Return (x, y) of the center of cell containing provided text 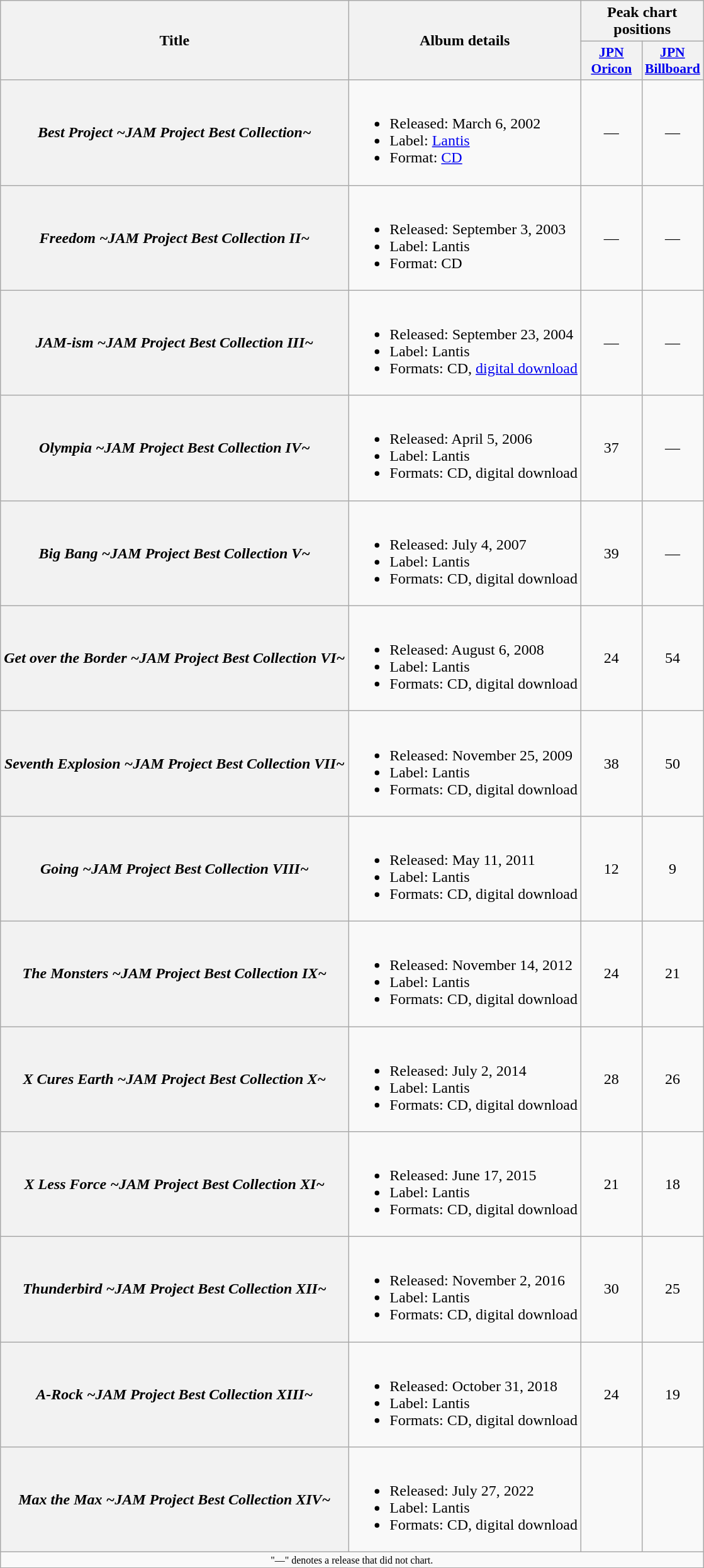
18 (673, 1185)
Released: September 3, 2003Label: LantisFormat: CD (465, 238)
Released: July 2, 2014Label: LantisFormats: CD, digital download (465, 1079)
26 (673, 1079)
Seventh Explosion ~JAM Project Best Collection VII~ (175, 763)
Freedom ~JAM Project Best Collection II~ (175, 238)
Released: March 6, 2002Label: LantisFormat: CD (465, 132)
Released: April 5, 2006Label: LantisFormats: CD, digital download (465, 448)
X Cures Earth ~JAM Project Best Collection X~ (175, 1079)
X Less Force ~JAM Project Best Collection XI~ (175, 1185)
Released: July 4, 2007Label: LantisFormats: CD, digital download (465, 553)
9 (673, 869)
Released: July 27, 2022Label: LantisFormats: CD, digital download (465, 1499)
Released: October 31, 2018Label: LantisFormats: CD, digital download (465, 1395)
A-Rock ~JAM Project Best Collection XIII~ (175, 1395)
30 (612, 1289)
Get over the Border ~JAM Project Best Collection VI~ (175, 658)
Peak chart positions (642, 21)
Released: May 11, 2011Label: LantisFormats: CD, digital download (465, 869)
Title (175, 40)
JPNOricon (612, 60)
JPNBillboard (673, 60)
Max the Max ~JAM Project Best Collection XIV~ (175, 1499)
25 (673, 1289)
38 (612, 763)
54 (673, 658)
12 (612, 869)
19 (673, 1395)
Released: August 6, 2008Label: LantisFormats: CD, digital download (465, 658)
50 (673, 763)
39 (612, 553)
Olympia ~JAM Project Best Collection IV~ (175, 448)
Released: November 2, 2016Label: LantisFormats: CD, digital download (465, 1289)
Released: November 14, 2012Label: LantisFormats: CD, digital download (465, 973)
JAM-ism ~JAM Project Best Collection III~ (175, 342)
Released: September 23, 2004Label: LantisFormats: CD, digital download (465, 342)
"—" denotes a release that did not chart. (352, 1560)
Released: November 25, 2009Label: LantisFormats: CD, digital download (465, 763)
28 (612, 1079)
Big Bang ~JAM Project Best Collection V~ (175, 553)
Best Project ~JAM Project Best Collection~ (175, 132)
The Monsters ~JAM Project Best Collection IX~ (175, 973)
Thunderbird ~JAM Project Best Collection XII~ (175, 1289)
37 (612, 448)
Album details (465, 40)
Released: June 17, 2015Label: LantisFormats: CD, digital download (465, 1185)
Going ~JAM Project Best Collection VIII~ (175, 869)
